Return (x, y) of the center of cell containing provided text 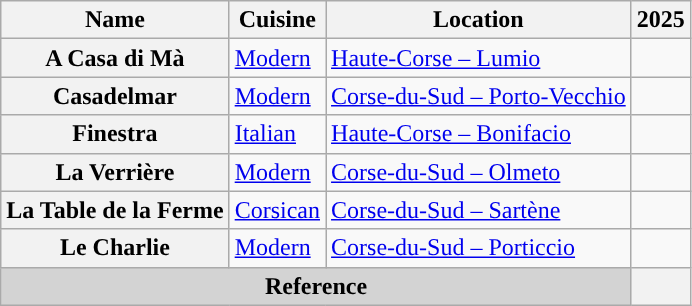
Corse-du-Sud – Olmeto (479, 172)
La Table de la Ferme (115, 210)
Corse-du-Sud – Porto-Vecchio (479, 96)
A Casa di Mà (115, 58)
Reference (316, 286)
Corse-du-Sud – Porticcio (479, 248)
Corse-du-Sud – Sartène (479, 210)
Haute-Corse – Bonifacio (479, 134)
Name (115, 20)
2025 (660, 20)
Casadelmar (115, 96)
La Verrière (115, 172)
Location (479, 20)
Haute-Corse – Lumio (479, 58)
Le Charlie (115, 248)
Corsican (277, 210)
Cuisine (277, 20)
Finestra (115, 134)
Italian (277, 134)
